Scan for the cell matching the given text and deliver its [x, y] coordinate at center. 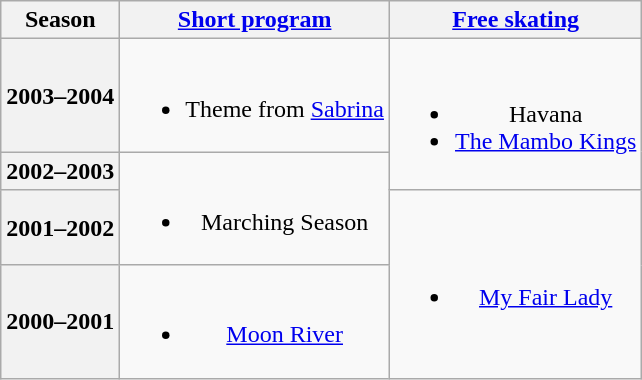
2002–2003 [60, 171]
2001–2002 [60, 228]
Havana The Mambo Kings [515, 114]
Marching Season [255, 208]
Theme from Sabrina [255, 96]
2000–2001 [60, 322]
My Fair Lady [515, 284]
Moon River [255, 322]
Free skating [515, 20]
2003–2004 [60, 96]
Short program [255, 20]
Season [60, 20]
